Return [X, Y] of the center of cell containing provided text 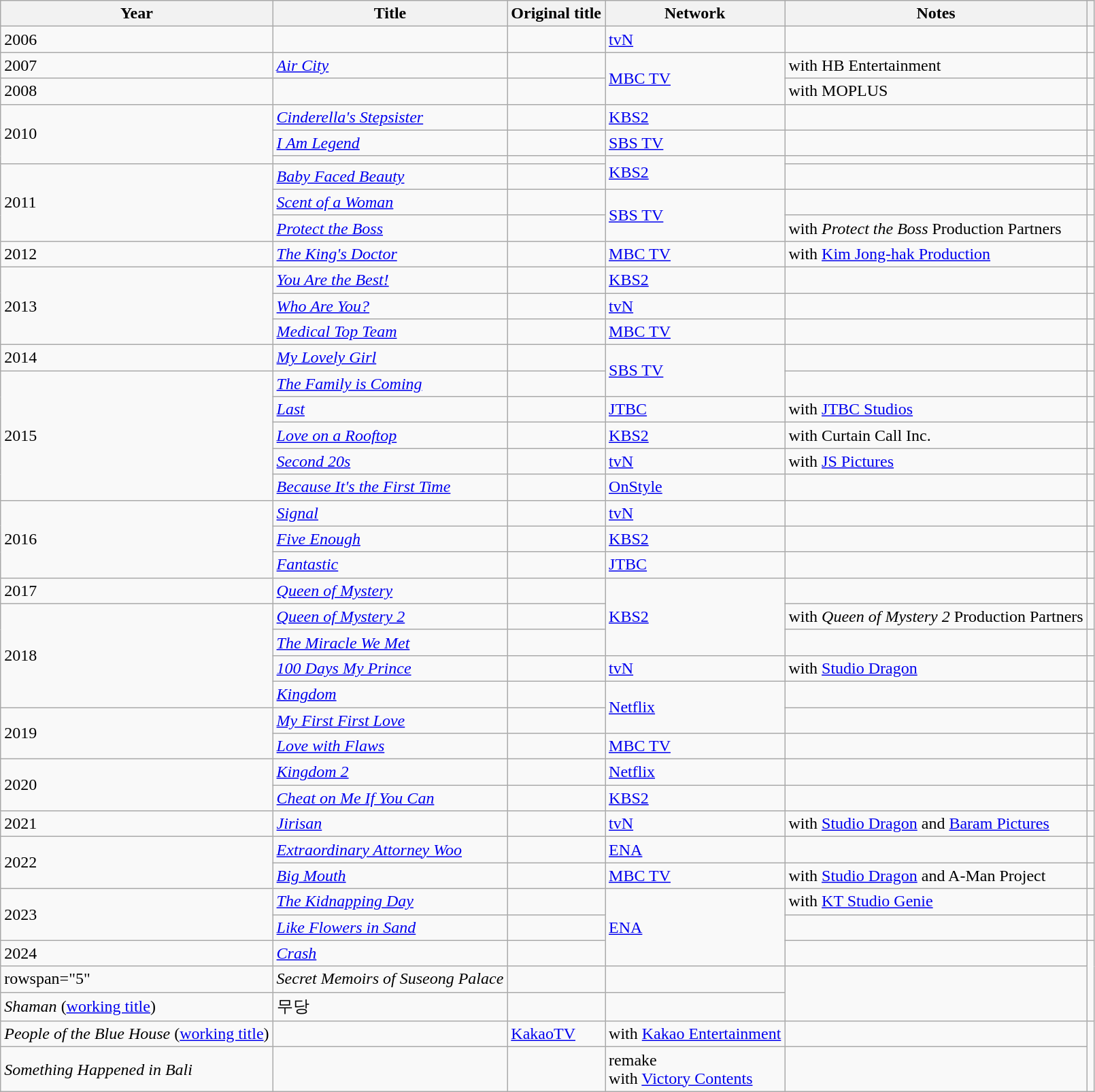
The Miracle We Met [390, 642]
Crash [390, 953]
with Queen of Mystery 2 Production Partners [936, 616]
2018 [137, 655]
with HB Entertainment [936, 65]
Kingdom 2 [390, 772]
with Curtain Call Inc. [936, 435]
Queen of Mystery 2 [390, 616]
2015 [137, 435]
Original title [556, 14]
2006 [137, 39]
with Studio Dragon and A-Man Project [936, 876]
2023 [137, 914]
KakaoTV [556, 1034]
with JS Pictures [936, 461]
Second 20s [390, 461]
with KT Studio Genie [936, 901]
Five Enough [390, 539]
2007 [137, 65]
Signal [390, 513]
OnStyle [695, 487]
Kingdom [390, 694]
Scent of a Woman [390, 202]
I Am Legend [390, 143]
with Kim Jong-hak Production [936, 254]
with Studio Dragon and Baram Pictures [936, 824]
2016 [137, 539]
Medical Top Team [390, 332]
Queen of Mystery [390, 591]
Extraordinary Attorney Woo [390, 850]
People of the Blue House (working title) [137, 1034]
The Kidnapping Day [390, 901]
2020 [137, 785]
Secret Memoirs of Suseong Palace [390, 979]
with Protect the Boss Production Partners [936, 228]
with JTBC Studios [936, 410]
2012 [137, 254]
Network [695, 14]
Like Flowers in Sand [390, 927]
Air City [390, 65]
Notes [936, 14]
Fantastic [390, 565]
100 Days My Prince [390, 668]
You Are the Best! [390, 280]
rowspan="5" [137, 979]
The King's Doctor [390, 254]
Big Mouth [390, 876]
2014 [137, 358]
with MOPLUS [936, 91]
2013 [137, 305]
The Family is Coming [390, 384]
My Lovely Girl [390, 358]
Cheat on Me If You Can [390, 798]
2011 [137, 202]
Protect the Boss [390, 228]
remakewith Victory Contents [695, 1070]
2017 [137, 591]
2008 [137, 91]
Baby Faced Beauty [390, 176]
Last [390, 410]
Year [137, 14]
2021 [137, 824]
Cinderella's Stepsister [390, 117]
Love on a Rooftop [390, 435]
Title [390, 14]
with Studio Dragon [936, 668]
Because It's the First Time [390, 487]
Jirisan [390, 824]
with Kakao Entertainment [695, 1034]
Love with Flaws [390, 746]
2010 [137, 133]
Shaman (working title) [137, 1007]
2024 [137, 953]
2022 [137, 863]
My First First Love [390, 721]
Something Happened in Bali [137, 1070]
Who Are You? [390, 305]
2019 [137, 733]
무당 [390, 1007]
